Scan for the cell matching the given text and deliver its (X, Y) coordinate at center. 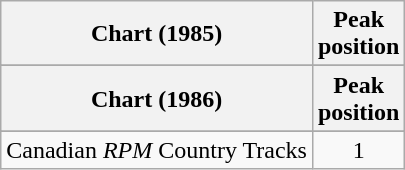
1 (358, 150)
Chart (1986) (157, 98)
Canadian RPM Country Tracks (157, 150)
Chart (1985) (157, 34)
